Find where the given text appears and provide that cell's center as (X, Y) coordinate. 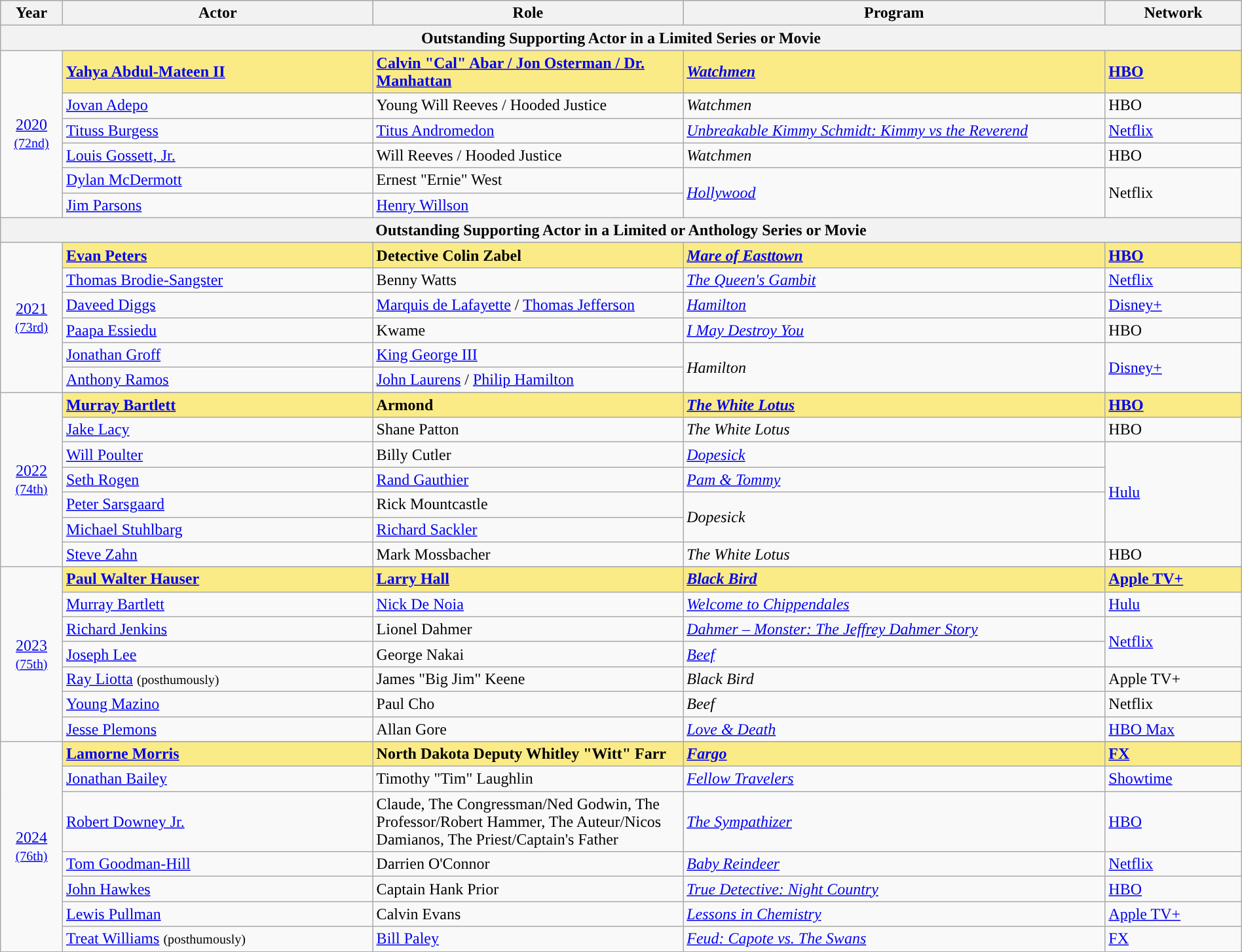
Seth Rogen (217, 480)
North Dakota Deputy Whitley "Witt" Farr (528, 754)
Jake Lacy (217, 430)
Young Will Reeves / Hooded Justice (528, 105)
Larry Hall (528, 579)
2023(75th) (31, 654)
Showtime (1173, 779)
Dylan McDermott (217, 180)
James "Big Jim" Keene (528, 679)
Lessons in Chemistry (894, 914)
George Nakai (528, 654)
Henry Willson (528, 205)
Steve Zahn (217, 554)
Darrien O'Connor (528, 864)
Joseph Lee (217, 654)
Calvin Evans (528, 914)
The Sympathizer (894, 822)
Michael Stuhlbarg (217, 529)
Role (528, 13)
Benny Watts (528, 280)
Rand Gauthier (528, 480)
Nick De Noia (528, 604)
Claude, The Congressman/Ned Godwin, The Professor/Robert Hammer, The Auteur/Nicos Damianos, The Priest/Captain's Father (528, 822)
2022(74th) (31, 480)
Mare of Easttown (894, 255)
Outstanding Supporting Actor in a Limited or Anthology Series or Movie (621, 230)
Lewis Pullman (217, 914)
Yahya Abdul-Mateen II (217, 72)
Daveed Diggs (217, 305)
Richard Sackler (528, 529)
Shane Patton (528, 430)
Fargo (894, 754)
Lionel Dahmer (528, 629)
John Laurens / Philip Hamilton (528, 380)
Tom Goodman-Hill (217, 864)
HBO Max (1173, 729)
Ray Liotta (posthumously) (217, 679)
2024(76th) (31, 847)
2020(72nd) (31, 134)
Mark Mossbacher (528, 554)
Evan Peters (217, 255)
Bill Paley (528, 939)
Baby Reindeer (894, 864)
Armond (528, 405)
Jonathan Bailey (217, 779)
King George III (528, 355)
Jim Parsons (217, 205)
Network (1173, 13)
Marquis de Lafayette / Thomas Jefferson (528, 305)
True Detective: Night Country (894, 889)
Welcome to Chippendales (894, 604)
Louis Gossett, Jr. (217, 155)
Ernest "Ernie" West (528, 180)
Dahmer – Monster: The Jeffrey Dahmer Story (894, 629)
Titus Andromedon (528, 130)
2021(73rd) (31, 317)
Program (894, 13)
I May Destroy You (894, 330)
Peter Sarsgaard (217, 505)
Young Mazino (217, 704)
Outstanding Supporting Actor in a Limited Series or Movie (621, 38)
Paul Walter Hauser (217, 579)
Jovan Adepo (217, 105)
Fellow Travelers (894, 779)
Tituss Burgess (217, 130)
Jonathan Groff (217, 355)
Richard Jenkins (217, 629)
Will Poulter (217, 455)
Kwame (528, 330)
Robert Downey Jr. (217, 822)
Pam & Tommy (894, 480)
Love & Death (894, 729)
Rick Mountcastle (528, 505)
Detective Colin Zabel (528, 255)
Billy Cutler (528, 455)
Feud: Capote vs. The Swans (894, 939)
Actor (217, 13)
Year (31, 13)
Paul Cho (528, 704)
Will Reeves / Hooded Justice (528, 155)
Treat Williams (posthumously) (217, 939)
Unbreakable Kimmy Schmidt: Kimmy vs the Reverend (894, 130)
Allan Gore (528, 729)
Calvin "Cal" Abar / Jon Osterman / Dr. Manhattan (528, 72)
Lamorne Morris (217, 754)
Jesse Plemons (217, 729)
Paapa Essiedu (217, 330)
Thomas Brodie-Sangster (217, 280)
Hollywood (894, 193)
John Hawkes (217, 889)
Captain Hank Prior (528, 889)
Anthony Ramos (217, 380)
Timothy "Tim" Laughlin (528, 779)
The Queen's Gambit (894, 280)
